For the text-containing cell, return its midpoint in [X, Y] coordinate format. 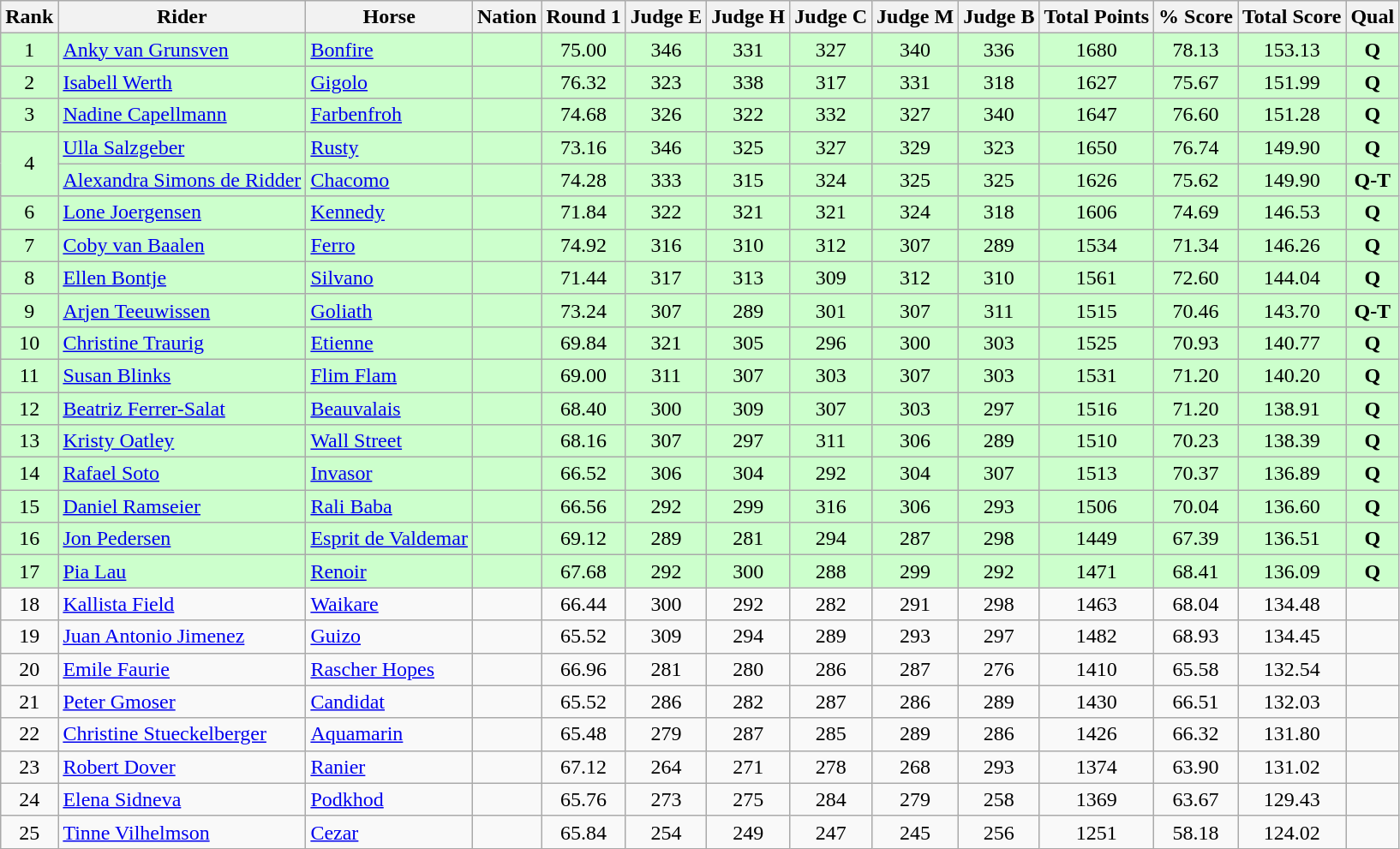
146.26 [1292, 245]
136.51 [1292, 539]
70.37 [1196, 474]
Judge B [999, 17]
73.16 [583, 147]
Ranier [389, 767]
131.02 [1292, 767]
74.92 [583, 245]
Kennedy [389, 212]
278 [831, 767]
Etienne [389, 343]
3 [29, 115]
Christine Traurig [182, 343]
1374 [1097, 767]
Judge C [831, 17]
280 [749, 669]
13 [29, 441]
1525 [1097, 343]
70.46 [1196, 310]
249 [749, 832]
Aquamarin [389, 734]
71.34 [1196, 245]
74.69 [1196, 212]
Horse [389, 17]
143.70 [1292, 310]
1516 [1097, 409]
Ellen Bontje [182, 278]
Daniel Ramseier [182, 506]
140.77 [1292, 343]
Farbenfroh [389, 115]
1606 [1097, 212]
132.54 [1292, 669]
1506 [1097, 506]
Rank [29, 17]
288 [831, 571]
14 [29, 474]
65.48 [583, 734]
Round 1 [583, 17]
1369 [1097, 799]
1251 [1097, 832]
Judge E [666, 17]
% Score [1196, 17]
329 [915, 147]
63.90 [1196, 767]
271 [749, 767]
Rusty [389, 147]
140.20 [1292, 375]
Anky van Grunsven [182, 50]
Podkhod [389, 799]
Beatriz Ferrer-Salat [182, 409]
256 [999, 832]
138.91 [1292, 409]
1680 [1097, 50]
Candidat [389, 702]
Rafael Soto [182, 474]
136.89 [1292, 474]
144.04 [1292, 278]
70.23 [1196, 441]
Arjen Teeuwissen [182, 310]
2 [29, 82]
285 [831, 734]
Rali Baba [389, 506]
1650 [1097, 147]
134.45 [1292, 637]
66.32 [1196, 734]
66.56 [583, 506]
68.93 [1196, 637]
1410 [1097, 669]
1463 [1097, 604]
Kallista Field [182, 604]
Coby van Baalen [182, 245]
134.48 [1292, 604]
1627 [1097, 82]
Nadine Capellmann [182, 115]
63.67 [1196, 799]
Esprit de Valdemar [389, 539]
Gigolo [389, 82]
10 [29, 343]
136.09 [1292, 571]
296 [831, 343]
22 [29, 734]
315 [749, 180]
1449 [1097, 539]
Cezar [389, 832]
Invasor [389, 474]
Pia Lau [182, 571]
68.41 [1196, 571]
25 [29, 832]
1513 [1097, 474]
69.12 [583, 539]
Guizo [389, 637]
1 [29, 50]
12 [29, 409]
70.04 [1196, 506]
268 [915, 767]
284 [831, 799]
Waikare [389, 604]
Peter Gmoser [182, 702]
1426 [1097, 734]
336 [999, 50]
75.00 [583, 50]
Ferro [389, 245]
76.32 [583, 82]
305 [749, 343]
153.13 [1292, 50]
136.60 [1292, 506]
67.68 [583, 571]
65.76 [583, 799]
Judge M [915, 17]
124.02 [1292, 832]
Bonfire [389, 50]
68.40 [583, 409]
1471 [1097, 571]
258 [999, 799]
66.96 [583, 669]
11 [29, 375]
129.43 [1292, 799]
66.44 [583, 604]
332 [831, 115]
Christine Stueckelberger [182, 734]
Tinne Vilhelmson [182, 832]
70.93 [1196, 343]
75.67 [1196, 82]
7 [29, 245]
4 [29, 164]
Rider [182, 17]
245 [915, 832]
151.28 [1292, 115]
Total Score [1292, 17]
151.99 [1292, 82]
71.44 [583, 278]
1515 [1097, 310]
Isabell Werth [182, 82]
338 [749, 82]
8 [29, 278]
23 [29, 767]
67.39 [1196, 539]
138.39 [1292, 441]
Flim Flam [389, 375]
333 [666, 180]
Juan Antonio Jimenez [182, 637]
Emile Faurie [182, 669]
74.28 [583, 180]
68.16 [583, 441]
Chacomo [389, 180]
Beauvalais [389, 409]
1534 [1097, 245]
18 [29, 604]
68.04 [1196, 604]
131.80 [1292, 734]
72.60 [1196, 278]
76.74 [1196, 147]
132.03 [1292, 702]
Rascher Hopes [389, 669]
Qual [1373, 17]
73.24 [583, 310]
254 [666, 832]
67.12 [583, 767]
Wall Street [389, 441]
301 [831, 310]
78.13 [1196, 50]
Kristy Oatley [182, 441]
58.18 [1196, 832]
15 [29, 506]
75.62 [1196, 180]
6 [29, 212]
Judge H [749, 17]
Robert Dover [182, 767]
1510 [1097, 441]
313 [749, 278]
71.84 [583, 212]
1531 [1097, 375]
275 [749, 799]
Ulla Salzgeber [182, 147]
Total Points [1097, 17]
1647 [1097, 115]
74.68 [583, 115]
Susan Blinks [182, 375]
17 [29, 571]
69.84 [583, 343]
276 [999, 669]
9 [29, 310]
65.84 [583, 832]
Goliath [389, 310]
66.52 [583, 474]
247 [831, 832]
69.00 [583, 375]
326 [666, 115]
Alexandra Simons de Ridder [182, 180]
20 [29, 669]
16 [29, 539]
146.53 [1292, 212]
1430 [1097, 702]
264 [666, 767]
Elena Sidneva [182, 799]
273 [666, 799]
1482 [1097, 637]
66.51 [1196, 702]
19 [29, 637]
24 [29, 799]
21 [29, 702]
Jon Pedersen [182, 539]
291 [915, 604]
Silvano [389, 278]
65.58 [1196, 669]
76.60 [1196, 115]
Renoir [389, 571]
1561 [1097, 278]
Lone Joergensen [182, 212]
Nation [506, 17]
1626 [1097, 180]
